From the cell containing the given text, extract its center point as (X, Y) coordinate. 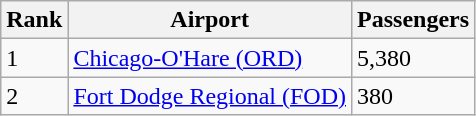
Rank (34, 20)
Chicago-O'Hare (ORD) (210, 58)
Fort Dodge Regional (FOD) (210, 96)
Passengers (414, 20)
380 (414, 96)
Airport (210, 20)
1 (34, 58)
2 (34, 96)
5,380 (414, 58)
